Locate the cell with the specified text and output its [x, y] center coordinate. 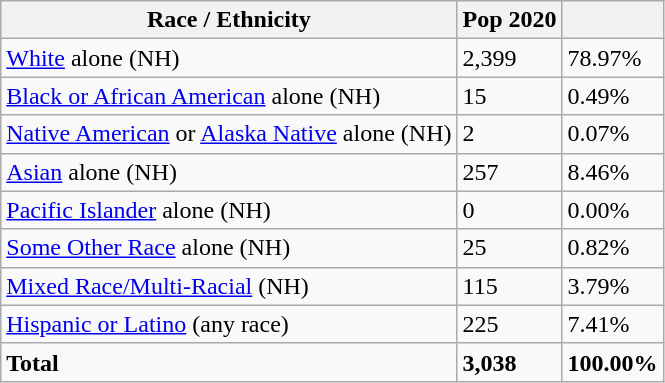
Some Other Race alone (NH) [229, 248]
0.00% [612, 210]
2,399 [510, 58]
7.41% [612, 324]
Race / Ethnicity [229, 20]
3.79% [612, 286]
Total [229, 362]
Asian alone (NH) [229, 172]
Pop 2020 [510, 20]
White alone (NH) [229, 58]
Black or African American alone (NH) [229, 96]
3,038 [510, 362]
0.07% [612, 134]
225 [510, 324]
257 [510, 172]
0.82% [612, 248]
115 [510, 286]
0.49% [612, 96]
15 [510, 96]
0 [510, 210]
Hispanic or Latino (any race) [229, 324]
8.46% [612, 172]
Pacific Islander alone (NH) [229, 210]
100.00% [612, 362]
2 [510, 134]
Mixed Race/Multi-Racial (NH) [229, 286]
25 [510, 248]
78.97% [612, 58]
Native American or Alaska Native alone (NH) [229, 134]
